Find where the given text appears and provide that cell's center as [x, y] coordinate. 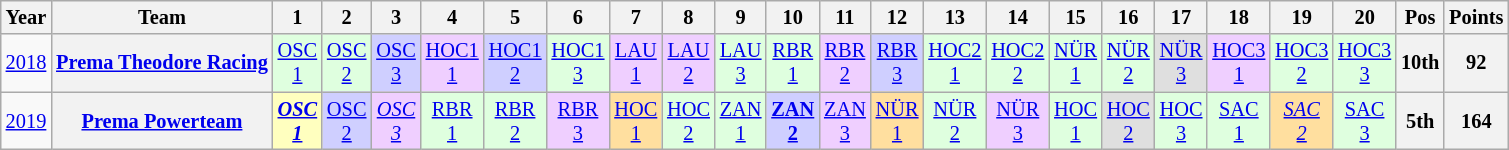
17 [1182, 17]
20 [1364, 17]
ZAN2 [792, 121]
HOC31 [1238, 63]
SAC1 [1238, 121]
164 [1476, 121]
5 [516, 17]
Team [162, 17]
HOC33 [1364, 63]
HOC21 [954, 63]
HOC12 [516, 63]
19 [1302, 17]
6 [578, 17]
HOC22 [1018, 63]
16 [1128, 17]
15 [1076, 17]
18 [1238, 17]
5th [1420, 121]
Year [26, 17]
2018 [26, 63]
LAU3 [741, 63]
7 [636, 17]
Prema Theodore Racing [162, 63]
8 [688, 17]
Pos [1420, 17]
HOC32 [1302, 63]
14 [1018, 17]
1 [298, 17]
2019 [26, 121]
11 [845, 17]
10 [792, 17]
Prema Powerteam [162, 121]
LAU2 [688, 63]
HOC11 [452, 63]
SAC2 [1302, 121]
LAU1 [636, 63]
HOC3 [1182, 121]
ZAN3 [845, 121]
10th [1420, 63]
HOC13 [578, 63]
13 [954, 17]
ZAN1 [741, 121]
2 [346, 17]
9 [741, 17]
12 [898, 17]
92 [1476, 63]
Points [1476, 17]
4 [452, 17]
SAC3 [1364, 121]
3 [396, 17]
